Scan for the cell matching the given text and deliver its [X, Y] coordinate at center. 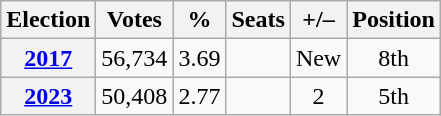
New [318, 58]
Votes [134, 20]
50,408 [134, 96]
5th [394, 96]
+/– [318, 20]
Seats [258, 20]
2 [318, 96]
Position [394, 20]
2023 [48, 96]
8th [394, 58]
2.77 [200, 96]
3.69 [200, 58]
2017 [48, 58]
56,734 [134, 58]
% [200, 20]
Election [48, 20]
